Extract the (x, y) coordinate from the center of the cell holding the provided text.  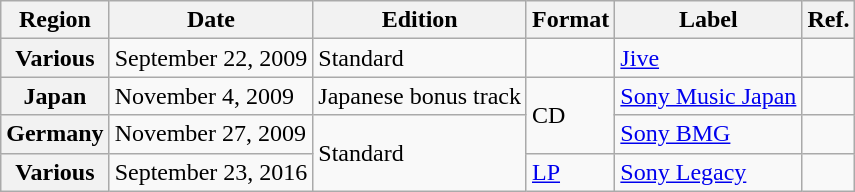
Sony Legacy (708, 172)
Japanese bonus track (420, 96)
November 27, 2009 (211, 134)
Sony Music Japan (708, 96)
September 23, 2016 (211, 172)
Jive (708, 58)
Japan (55, 96)
Germany (55, 134)
September 22, 2009 (211, 58)
Date (211, 20)
Format (570, 20)
Ref. (828, 20)
Label (708, 20)
November 4, 2009 (211, 96)
LP (570, 172)
Region (55, 20)
CD (570, 115)
Edition (420, 20)
Sony BMG (708, 134)
